Extract the (X, Y) coordinate from the center of the cell holding the provided text.  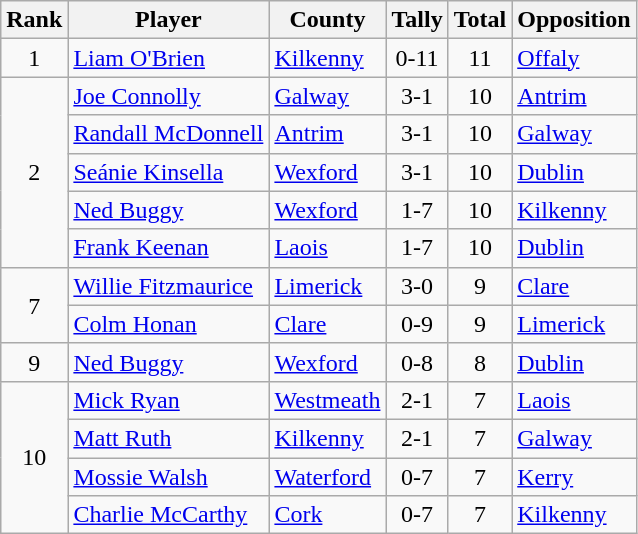
Frank Keenan (168, 248)
Joe Connolly (168, 96)
1 (34, 58)
Opposition (574, 20)
Waterford (328, 477)
Player (168, 20)
Total (480, 20)
Tally (417, 20)
Colm Honan (168, 324)
Randall McDonnell (168, 134)
3-0 (417, 286)
Kerry (574, 477)
Willie Fitzmaurice (168, 286)
Cork (328, 515)
Seánie Kinsella (168, 172)
11 (480, 58)
Offaly (574, 58)
Mossie Walsh (168, 477)
0-8 (417, 362)
Westmeath (328, 400)
Charlie McCarthy (168, 515)
0-9 (417, 324)
8 (480, 362)
Mick Ryan (168, 400)
2 (34, 172)
Liam O'Brien (168, 58)
0-11 (417, 58)
County (328, 20)
Rank (34, 20)
Matt Ruth (168, 438)
